From the cell containing the given text, extract its center point as (x, y) coordinate. 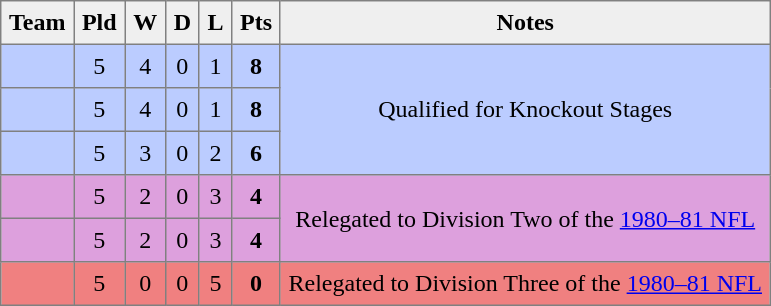
Relegated to Division Three of the 1980–81 NFL (525, 284)
W (145, 23)
D (182, 23)
Relegated to Division Two of the 1980–81 NFL (525, 218)
Pld (100, 23)
Notes (525, 23)
Pts (256, 23)
Qualified for Knockout Stages (525, 109)
Team (38, 23)
L (216, 23)
6 (256, 153)
